For the text-containing cell, return its midpoint in (x, y) coordinate format. 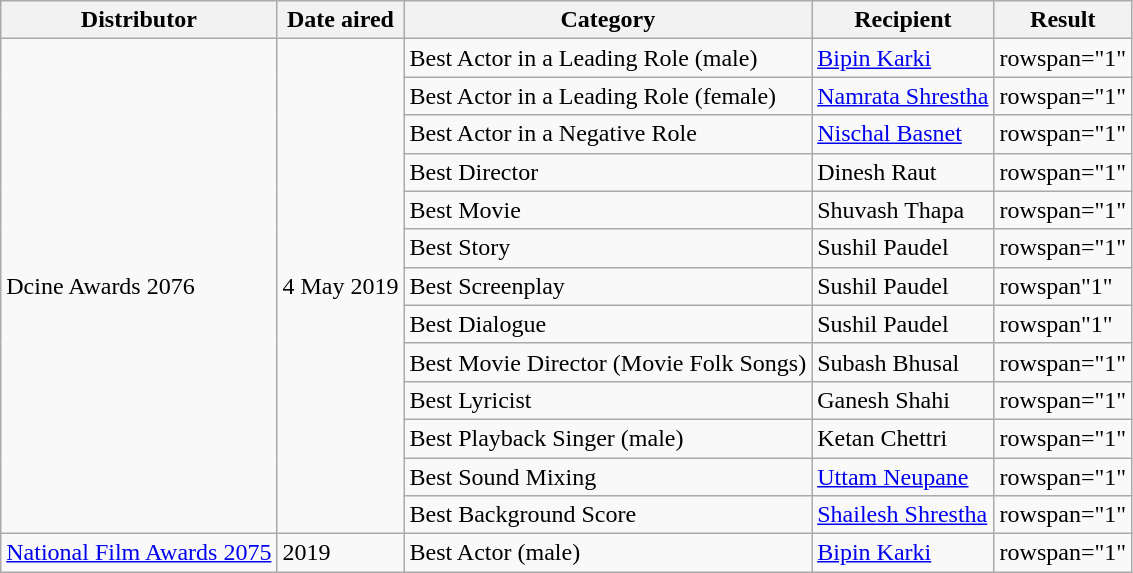
Best Actor in a Leading Role (female) (608, 96)
Best Actor in a Leading Role (male) (608, 58)
Distributor (139, 20)
Subash Bhusal (903, 362)
Ketan Chettri (903, 438)
Result (1063, 20)
2019 (340, 553)
Best Movie Director (Movie Folk Songs) (608, 362)
Category (608, 20)
Shailesh Shrestha (903, 515)
Date aired (340, 20)
Dinesh Raut (903, 172)
Best Sound Mixing (608, 477)
Uttam Neupane (903, 477)
Best Dialogue (608, 324)
Dcine Awards 2076 (139, 286)
National Film Awards 2075 (139, 553)
Shuvash Thapa (903, 210)
Best Screenplay (608, 286)
Recipient (903, 20)
Best Playback Singer (male) (608, 438)
Nischal Basnet (903, 134)
Best Lyricist (608, 400)
Best Actor in a Negative Role (608, 134)
Best Background Score (608, 515)
Best Story (608, 248)
Best Movie (608, 210)
4 May 2019 (340, 286)
Namrata Shrestha (903, 96)
Ganesh Shahi (903, 400)
Best Director (608, 172)
Best Actor (male) (608, 553)
